Find where the given text appears and provide that cell's center as (x, y) coordinate. 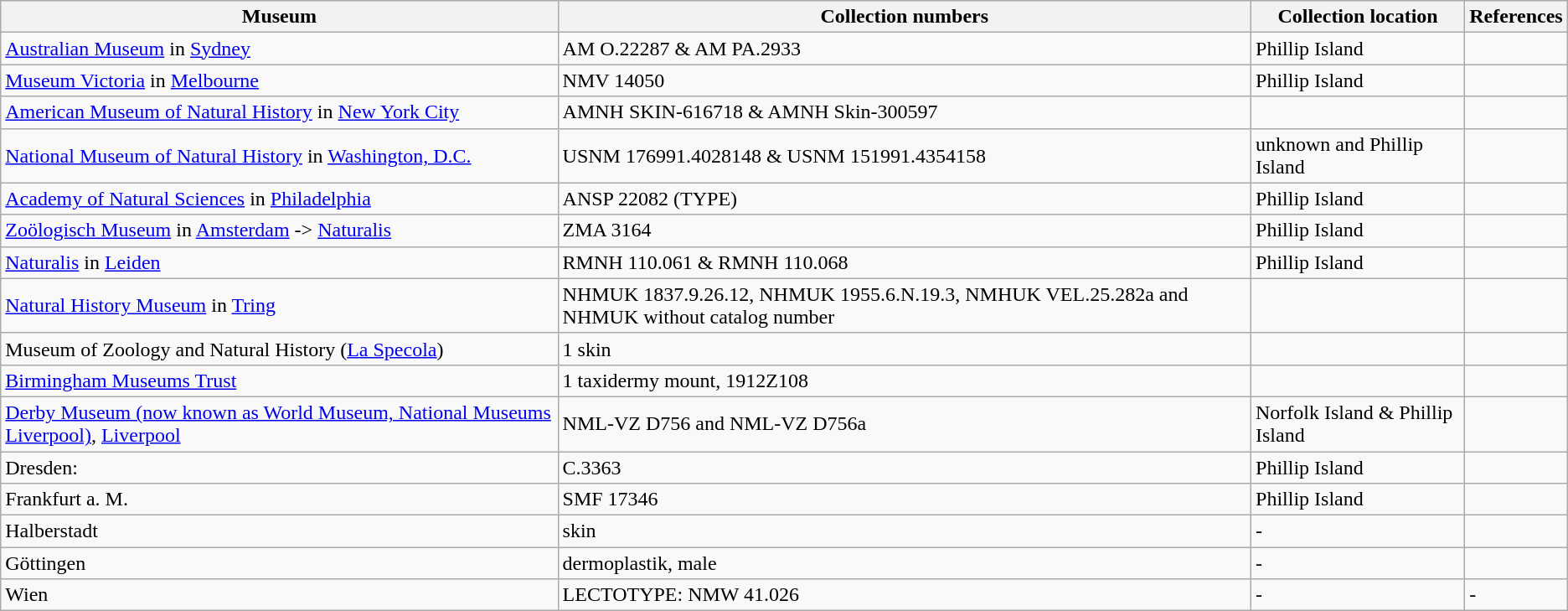
Derby Museum (now known as World Museum, National Museums Liverpool), Liverpool (280, 424)
NML-VZ D756 and NML-VZ D756a (905, 424)
LECTOTYPE: NMW 41.026 (905, 595)
AM O.22287 & AM PA.2933 (905, 49)
Birmingham Museums Trust (280, 381)
Natural History Museum in Tring (280, 305)
dermoplastik, male (905, 563)
Museum (280, 17)
Norfolk Island & Phillip Island (1359, 424)
ZMA 3164 (905, 230)
American Museum of Natural History in New York City (280, 112)
skin (905, 531)
C.3363 (905, 467)
Museum Victoria in Melbourne (280, 80)
References (1516, 17)
Collection numbers (905, 17)
AMNH SKIN-616718 & AMNH Skin-300597 (905, 112)
Halberstadt (280, 531)
Wien (280, 595)
National Museum of Natural History in Washington, D.C. (280, 156)
Academy of Natural Sciences in Philadelphia (280, 199)
SMF 17346 (905, 500)
Göttingen (280, 563)
Museum of Zoology and Natural History (La Specola) (280, 349)
Naturalis in Leiden (280, 262)
Collection location (1359, 17)
Frankfurt a. M. (280, 500)
Zoölogisch Museum in Amsterdam -> Naturalis (280, 230)
Dresden: (280, 467)
USNM 176991.4028148 & USNM 151991.4354158 (905, 156)
1 taxidermy mount, 1912Z108 (905, 381)
RMNH 110.061 & RMNH 110.068 (905, 262)
Australian Museum in Sydney (280, 49)
1 skin (905, 349)
NMV 14050 (905, 80)
NHMUK 1837.9.26.12, NHMUK 1955.6.N.19.3, NMHUK VEL.25.282a and NHMUK without catalog number (905, 305)
ANSP 22082 (TYPE) (905, 199)
unknown and Phillip Island (1359, 156)
